Scan for the cell matching the given text and deliver its [X, Y] coordinate at center. 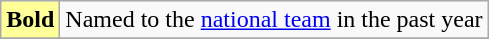
Bold [30, 20]
Named to the national team in the past year [274, 20]
